Return the [x, y] coordinate for the center point of the cell that contains the specified text.  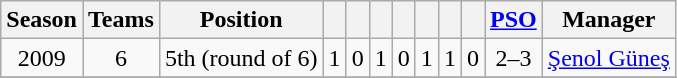
PSO [513, 20]
Season [42, 20]
Manager [608, 20]
Position [241, 20]
5th (round of 6) [241, 58]
2009 [42, 58]
Şenol Güneş [608, 58]
Teams [120, 20]
6 [120, 58]
2–3 [513, 58]
